Detect which cell encompasses the target text, then output its [x, y] center coordinate. 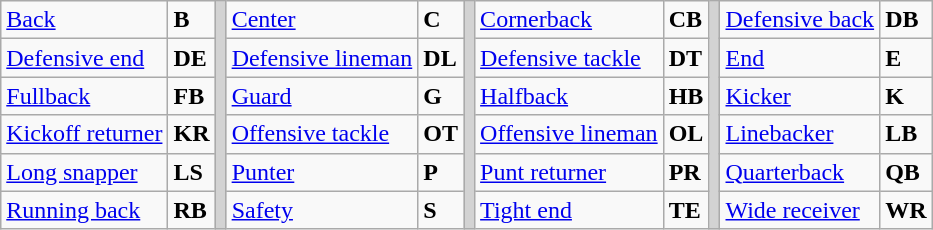
Offensive lineman [570, 134]
LB [906, 134]
Linebacker [800, 134]
K [906, 96]
P [441, 172]
Center [322, 20]
DE [192, 58]
FB [192, 96]
OT [441, 134]
RB [192, 210]
Punter [322, 172]
Defensive back [800, 20]
Defensive end [84, 58]
Fullback [84, 96]
DT [686, 58]
WR [906, 210]
Safety [322, 210]
Defensive lineman [322, 58]
S [441, 210]
Cornerback [570, 20]
DL [441, 58]
Kicker [800, 96]
Guard [322, 96]
Kickoff returner [84, 134]
E [906, 58]
PR [686, 172]
Back [84, 20]
G [441, 96]
OL [686, 134]
Quarterback [800, 172]
CB [686, 20]
Tight end [570, 210]
LS [192, 172]
DB [906, 20]
Wide receiver [800, 210]
B [192, 20]
QB [906, 172]
Offensive tackle [322, 134]
Defensive tackle [570, 58]
Halfback [570, 96]
C [441, 20]
Running back [84, 210]
KR [192, 134]
Long snapper [84, 172]
HB [686, 96]
End [800, 58]
TE [686, 210]
Punt returner [570, 172]
